For the text-containing cell, return its midpoint in [x, y] coordinate format. 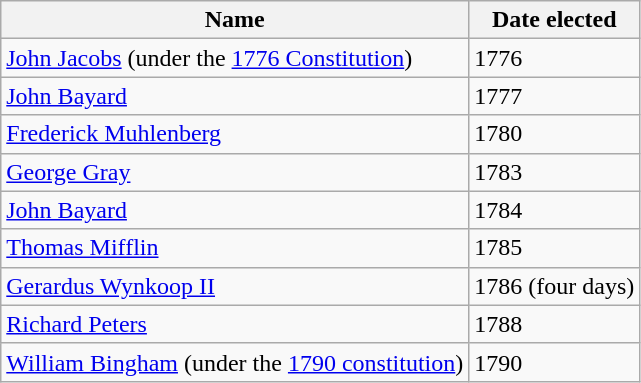
Richard Peters [235, 324]
1785 [554, 248]
William Bingham (under the 1790 constitution) [235, 362]
Name [235, 20]
Frederick Muhlenberg [235, 134]
1790 [554, 362]
1788 [554, 324]
1783 [554, 172]
1786 (four days) [554, 286]
1780 [554, 134]
Date elected [554, 20]
1777 [554, 96]
Gerardus Wynkoop II [235, 286]
John Jacobs (under the 1776 Constitution) [235, 58]
George Gray [235, 172]
1784 [554, 210]
1776 [554, 58]
Thomas Mifflin [235, 248]
